From the cell containing the given text, extract its center point as [X, Y] coordinate. 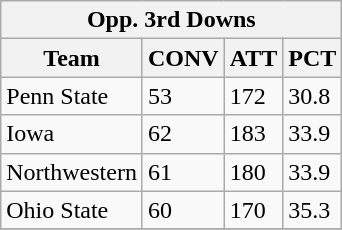
35.3 [312, 210]
180 [254, 172]
Northwestern [72, 172]
Iowa [72, 134]
62 [183, 134]
170 [254, 210]
60 [183, 210]
Penn State [72, 96]
61 [183, 172]
30.8 [312, 96]
CONV [183, 58]
Team [72, 58]
53 [183, 96]
ATT [254, 58]
Opp. 3rd Downs [172, 20]
172 [254, 96]
183 [254, 134]
PCT [312, 58]
Ohio State [72, 210]
